Detect which cell encompasses the target text, then output its (X, Y) center coordinate. 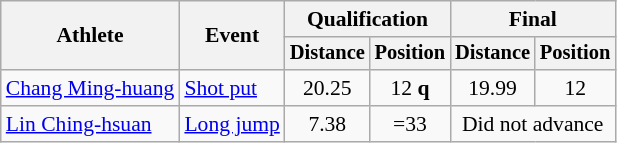
Athlete (90, 36)
20.25 (328, 88)
19.99 (492, 88)
Final (532, 19)
12 q (410, 88)
Lin Ching-hsuan (90, 124)
Shot put (232, 88)
=33 (410, 124)
Chang Ming-huang (90, 88)
Qualification (368, 19)
Long jump (232, 124)
Did not advance (532, 124)
Event (232, 36)
7.38 (328, 124)
12 (575, 88)
